Provide the [x, y] coordinate of the cell's center where the given text is located.  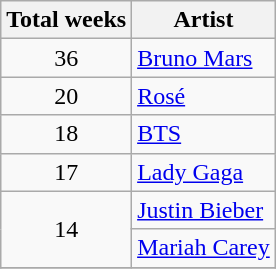
Artist [204, 20]
17 [66, 172]
Bruno Mars [204, 58]
14 [66, 229]
18 [66, 134]
Justin Bieber [204, 210]
Total weeks [66, 20]
36 [66, 58]
Lady Gaga [204, 172]
BTS [204, 134]
Mariah Carey [204, 248]
Rosé [204, 96]
20 [66, 96]
